Output the (X, Y) coordinate of the center of the cell containing the given text.  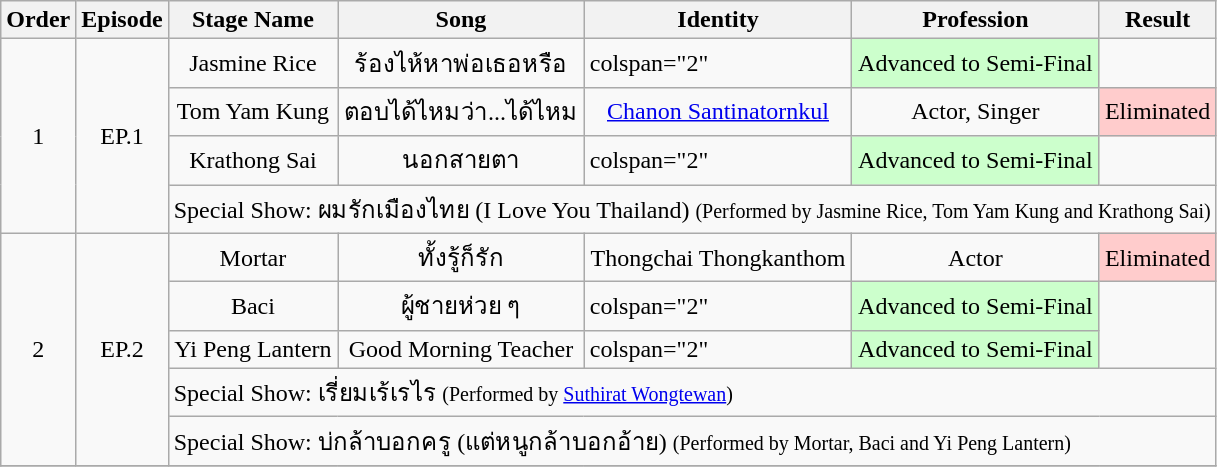
Actor (976, 258)
Krathong Sai (252, 160)
นอกสายตา (462, 160)
Mortar (252, 258)
Thongchai Thongkanthom (718, 258)
Good Morning Teacher (462, 349)
Actor, Singer (976, 112)
Profession (976, 20)
Special Show: เรี่ยมเร้เรไร (Performed by Suthirat Wongtewan) (692, 392)
Baci (252, 306)
1 (38, 136)
Chanon Santinatornkul (718, 112)
ผู้ชายห่วย ๆ (462, 306)
EP.1 (122, 136)
EP.2 (122, 349)
ตอบได้ไหมว่า...ได้ไหม (462, 112)
ร้องไห้หาพ่อเธอหรือ (462, 64)
Result (1158, 20)
Stage Name (252, 20)
Order (38, 20)
Song (462, 20)
Jasmine Rice (252, 64)
Special Show: ผมรักเมืองไทย (I Love You Thailand) (Performed by Jasmine Rice, Tom Yam Kung and Krathong Sai) (692, 208)
Identity (718, 20)
Special Show: บ่กล้าบอกครู (แต่หนูกล้าบอกอ้าย) (Performed by Mortar, Baci and Yi Peng Lantern) (692, 442)
Episode (122, 20)
2 (38, 349)
Yi Peng Lantern (252, 349)
ทั้งรู้ก็รัก (462, 258)
Tom Yam Kung (252, 112)
